Detect which cell encompasses the target text, then output its [x, y] center coordinate. 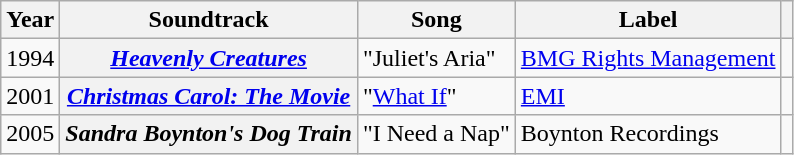
"I Need a Nap" [436, 134]
2001 [30, 96]
BMG Rights Management [648, 58]
Soundtrack [209, 20]
Boynton Recordings [648, 134]
Song [436, 20]
Heavenly Creatures [209, 58]
"Juliet's Aria" [436, 58]
"What If" [436, 96]
2005 [30, 134]
1994 [30, 58]
Sandra Boynton's Dog Train [209, 134]
Year [30, 20]
Christmas Carol: The Movie [209, 96]
EMI [648, 96]
Label [648, 20]
